Search for the cell housing the specified text and yield its (X, Y) center coordinate. 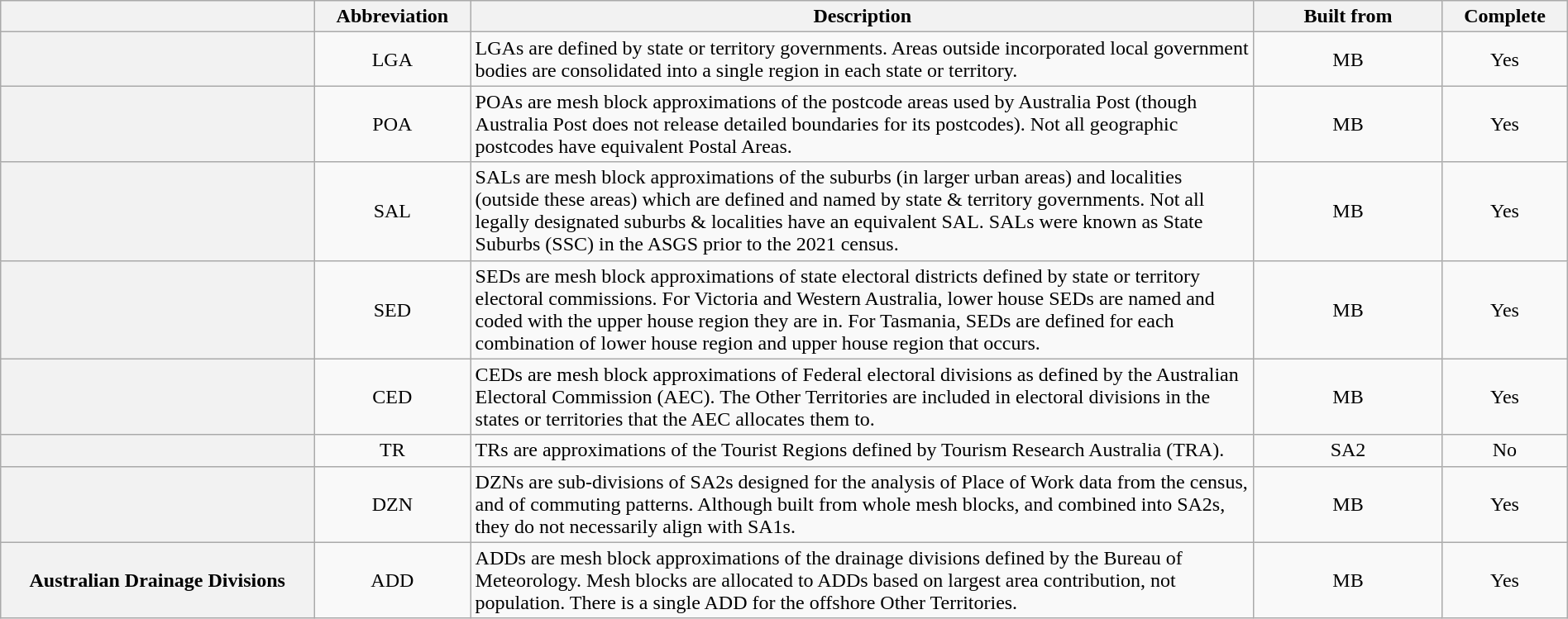
Description (862, 17)
SA2 (1348, 450)
CED (392, 397)
No (1505, 450)
LGA (392, 60)
DZN (392, 504)
Australian Drainage Divisions (157, 580)
Abbreviation (392, 17)
Complete (1505, 17)
SED (392, 309)
TR (392, 450)
SAL (392, 212)
TRs are approximations of the Tourist Regions defined by Tourism Research Australia (TRA). (862, 450)
POA (392, 124)
ADD (392, 580)
Built from (1348, 17)
